Search for the cell housing the specified text and yield its [x, y] center coordinate. 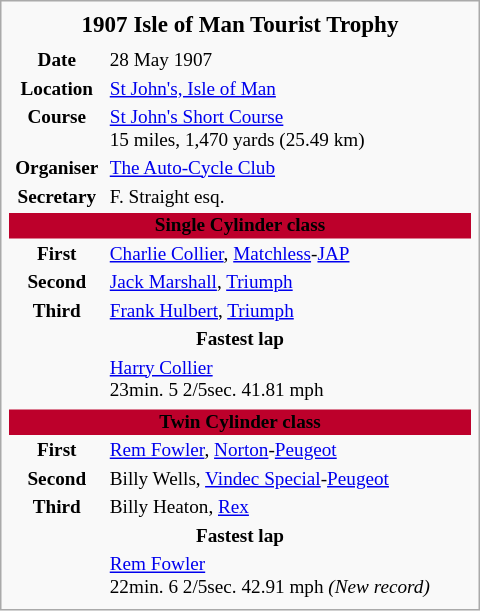
Single Cylinder class [240, 225]
Harry Collier 23min. 5 2/5sec. 41.81 mph [290, 379]
Twin Cylinder class [240, 422]
1907 Isle of Man Tourist Trophy [240, 23]
St John's Short Course 15 miles, 1,470 yards (25.49 km) [290, 128]
28 May 1907 [290, 60]
Date [56, 60]
Frank Hulbert, Triumph [290, 311]
Course [56, 128]
St John's, Isle of Man [290, 89]
Rem Fowler, Norton-Peugeot [290, 450]
F. Straight esq. [290, 197]
Billy Heaton, Rex [290, 507]
Organiser [56, 168]
Location [56, 89]
Billy Wells, Vindec Special-Peugeot [290, 479]
Jack Marshall, Triumph [290, 282]
Rem Fowler 22min. 6 2/5sec. 42.91 mph (New record) [290, 575]
The Auto-Cycle Club [290, 168]
Charlie Collier, Matchless-JAP [290, 254]
Secretary [56, 197]
